Determine the [X, Y] coordinate at the center of the cell enclosing the given text.  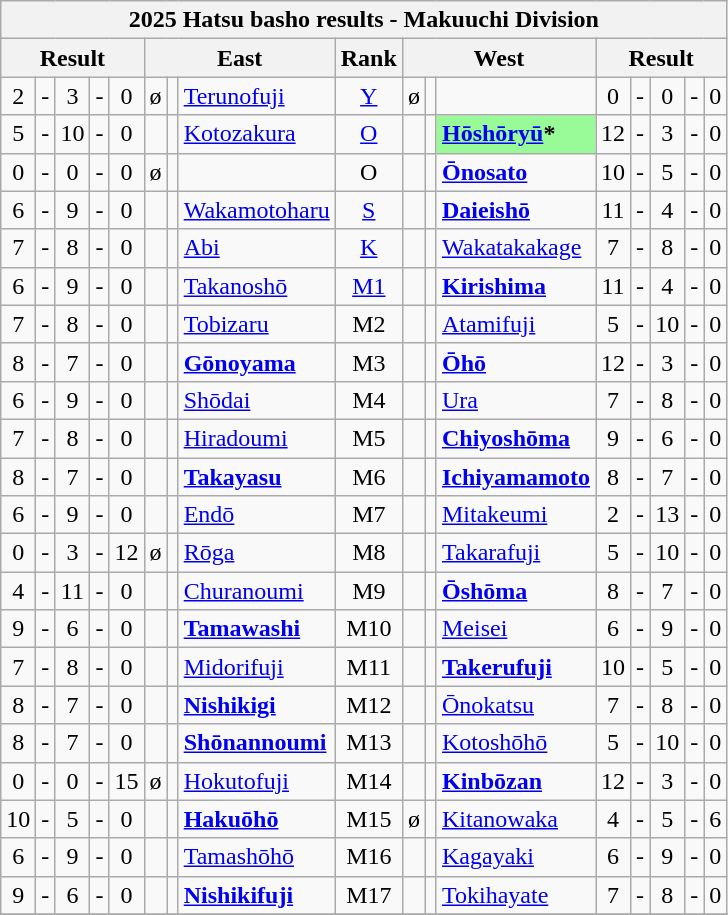
Kinbōzan [516, 781]
Rank [368, 58]
M15 [368, 819]
M8 [368, 553]
Mitakeumi [516, 515]
Tamawashi [256, 629]
Tokihayate [516, 895]
M7 [368, 515]
Gōnoyama [256, 362]
Takayasu [256, 477]
Hokutofuji [256, 781]
Tamashōhō [256, 857]
Kagayaki [516, 857]
Hiradoumi [256, 438]
Ōnokatsu [516, 705]
M2 [368, 324]
M14 [368, 781]
Daieishō [516, 210]
Wakatakakage [516, 248]
M10 [368, 629]
M6 [368, 477]
Endō [256, 515]
Ōnosato [516, 172]
Hōshōryū* [516, 134]
Kirishima [516, 286]
Takerufuji [516, 667]
2025 Hatsu basho results - Makuuchi Division [364, 20]
M13 [368, 743]
West [498, 58]
S [368, 210]
Terunofuji [256, 96]
Atamifuji [516, 324]
Ichiyamamoto [516, 477]
M9 [368, 591]
15 [126, 781]
M16 [368, 857]
Meisei [516, 629]
M17 [368, 895]
M5 [368, 438]
M12 [368, 705]
Takarafuji [516, 553]
Ōshōma [516, 591]
Churanoumi [256, 591]
Kotoshōhō [516, 743]
Ura [516, 400]
M4 [368, 400]
Tobizaru [256, 324]
Kitanowaka [516, 819]
Y [368, 96]
Nishikifuji [256, 895]
M3 [368, 362]
Rōga [256, 553]
Kotozakura [256, 134]
K [368, 248]
Shōnannoumi [256, 743]
Nishikigi [256, 705]
M11 [368, 667]
Abi [256, 248]
Takanoshō [256, 286]
East [240, 58]
13 [668, 515]
Midorifuji [256, 667]
Wakamotoharu [256, 210]
Hakuōhō [256, 819]
Shōdai [256, 400]
Ōhō [516, 362]
M1 [368, 286]
Chiyoshōma [516, 438]
